Identify which cell holds the provided text, then report its (X, Y) central coordinate. 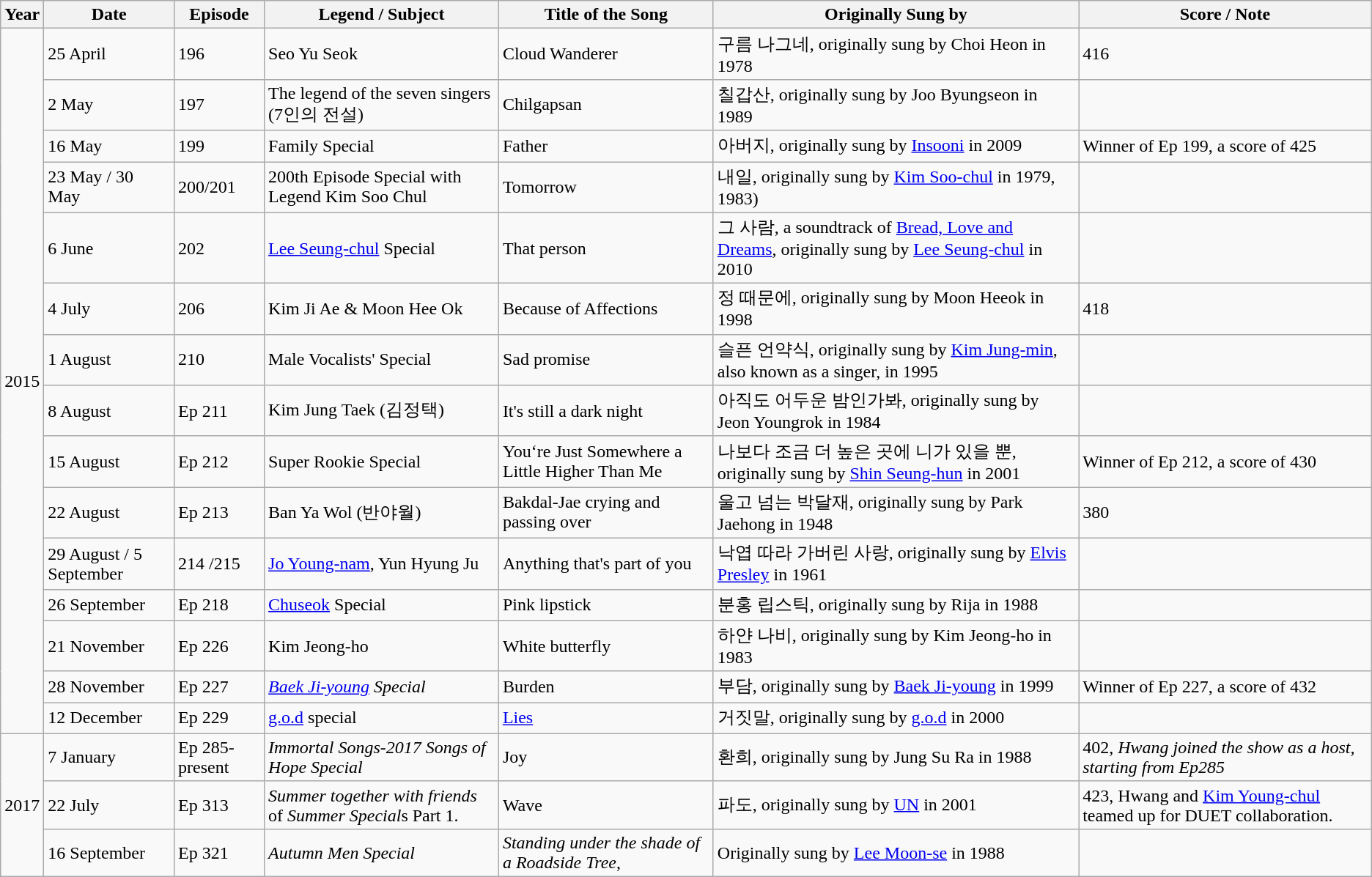
Kim Jung Taek (김정택) (382, 411)
Joy (605, 758)
Ban Ya Wol (반야월) (382, 513)
그 사람, a soundtrack of Bread, Love and Dreams, originally sung by Lee Seung-chul in 2010 (896, 248)
Episode (218, 15)
Autumn Men Special (382, 853)
4 July (109, 309)
Sad promise (605, 360)
Wave (605, 804)
거짓말, originally sung by g.o.d in 2000 (896, 718)
Jo Young-nam, Yun Hyung Ju (382, 563)
분홍 립스틱, originally sung by Rija in 1988 (896, 605)
Originally sung by Lee Moon-se in 1988 (896, 853)
Date (109, 15)
29 August / 5 September (109, 563)
2 May (109, 105)
Ep 218 (218, 605)
Chilgapsan (605, 105)
You‘re Just Somewhere a Little Higher Than Me (605, 462)
정 때문에, originally sung by Moon Heeok in 1998 (896, 309)
칠갑산, originally sung by Joo Byungseon in 1989 (896, 105)
Cloud Wanderer (605, 54)
Standing under the shade of a Roadside Tree, (605, 853)
울고 넘는 박달재, originally sung by Park Jaehong in 1948 (896, 513)
22 July (109, 804)
Legend / Subject (382, 15)
Bakdal-Jae crying and passing over (605, 513)
Pink lipstick (605, 605)
2017 (22, 804)
16 May (109, 147)
Father (605, 147)
내일, originally sung by Kim Soo-chul in 1979, 1983) (896, 187)
Winner of Ep 199, a score of 425 (1225, 147)
Ep 285-present (218, 758)
Burden (605, 687)
환희, originally sung by Jung Su Ra in 1988 (896, 758)
The legend of the seven singers (7인의 전설) (382, 105)
197 (218, 105)
Immortal Songs-2017 Songs of Hope Special (382, 758)
199 (218, 147)
아직도 어두운 밤인가봐, originally sung by Jeon Youngrok in 1984 (896, 411)
구름 나그네, originally sung by Choi Heon in 1978 (896, 54)
2015 (22, 381)
Ep 226 (218, 646)
That person (605, 248)
16 September (109, 853)
부담, originally sung by Baek Ji-young in 1999 (896, 687)
1 August (109, 360)
23 May / 30 May (109, 187)
214 /215 (218, 563)
Super Rookie Special (382, 462)
g.o.d special (382, 718)
Ep 229 (218, 718)
Ep 211 (218, 411)
Kim Ji Ae & Moon Hee Ok (382, 309)
200/201 (218, 187)
Score / Note (1225, 15)
It's still a dark night (605, 411)
아버지, originally sung by Insooni in 2009 (896, 147)
Winner of Ep 227, a score of 432 (1225, 687)
나보다 조금 더 높은 곳에 니가 있을 뿐, originally sung by Shin Seung-hun in 2001 (896, 462)
슬픈 언약식, originally sung by Kim Jung-min, also known as a singer, in 1995 (896, 360)
Ep 313 (218, 804)
파도, originally sung by UN in 2001 (896, 804)
25 April (109, 54)
Ep 212 (218, 462)
낙엽 따라 가버린 사랑, originally sung by Elvis Presley in 1961 (896, 563)
Lies (605, 718)
200th Episode Special with Legend Kim Soo Chul (382, 187)
Seo Yu Seok (382, 54)
Lee Seung-chul Special (382, 248)
28 November (109, 687)
22 August (109, 513)
Ep 321 (218, 853)
202 (218, 248)
Because of Affections (605, 309)
8 August (109, 411)
26 September (109, 605)
21 November (109, 646)
Year (22, 15)
하얀 나비, originally sung by Kim Jeong-ho in 1983 (896, 646)
210 (218, 360)
Ep 213 (218, 513)
402, Hwang joined the show as a host, starting from Ep285 (1225, 758)
Chuseok Special (382, 605)
Tomorrow (605, 187)
418 (1225, 309)
Originally Sung by (896, 15)
Baek Ji-young Special (382, 687)
15 August (109, 462)
Kim Jeong-ho (382, 646)
6 June (109, 248)
Winner of Ep 212, a score of 430 (1225, 462)
196 (218, 54)
423, Hwang and Kim Young-chul teamed up for DUET collaboration. (1225, 804)
Family Special (382, 147)
Anything that's part of you (605, 563)
Title of the Song (605, 15)
Summer together with friends of Summer Specials Part 1. (382, 804)
12 December (109, 718)
Ep 227 (218, 687)
Male Vocalists' Special (382, 360)
206 (218, 309)
7 January (109, 758)
416 (1225, 54)
White butterfly (605, 646)
380 (1225, 513)
